Pinpoint the cell where the given text exists, returning its [x, y] midpoint coordinate. 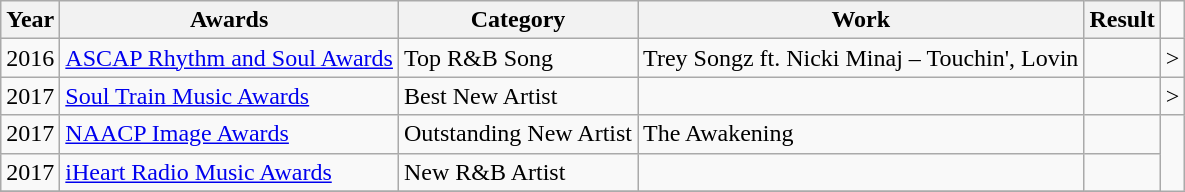
Category [518, 20]
NAACP Image Awards [230, 134]
Soul Train Music Awards [230, 96]
Awards [230, 20]
Work [861, 20]
Outstanding New Artist [518, 134]
Top R&B Song [518, 58]
New R&B Artist [518, 172]
Year [30, 20]
Trey Songz ft. Nicki Minaj – Touchin', Lovin [861, 58]
ASCAP Rhythm and Soul Awards [230, 58]
Best New Artist [518, 96]
2016 [30, 58]
The Awakening [861, 134]
iHeart Radio Music Awards [230, 172]
Result [1122, 20]
